Identify which cell holds the provided text, then report its (x, y) central coordinate. 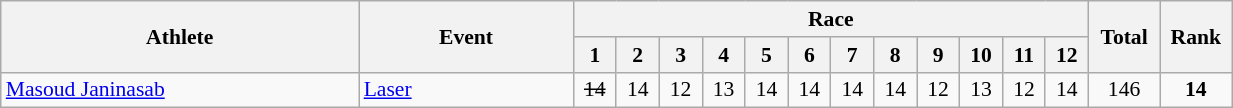
Masoud Janinasab (180, 90)
1 (594, 55)
Race (830, 19)
7 (852, 55)
Rank (1196, 36)
8 (896, 55)
Laser (466, 90)
Total (1124, 36)
146 (1124, 90)
4 (724, 55)
3 (680, 55)
2 (638, 55)
6 (810, 55)
9 (938, 55)
5 (766, 55)
Event (466, 36)
Athlete (180, 36)
11 (1024, 55)
10 (982, 55)
